From the cell containing the given text, extract its center point as (X, Y) coordinate. 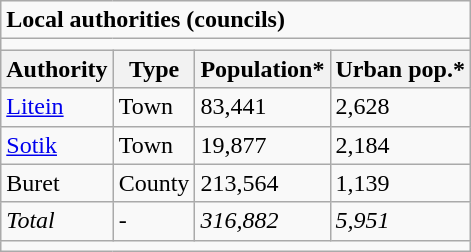
Population* (262, 69)
Type (154, 69)
Authority (57, 69)
19,877 (262, 145)
Sotik (57, 145)
213,564 (262, 183)
County (154, 183)
Urban pop.* (400, 69)
83,441 (262, 107)
2,628 (400, 107)
1,139 (400, 183)
316,882 (262, 221)
5,951 (400, 221)
Total (57, 221)
Local authorities (councils) (236, 20)
Buret (57, 183)
- (154, 221)
2,184 (400, 145)
Litein (57, 107)
